Return the (X, Y) coordinate for the center point of the cell that contains the specified text.  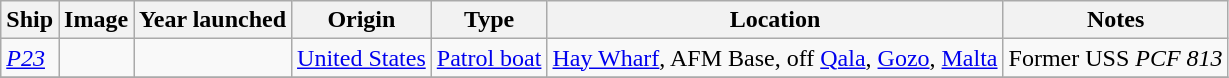
Origin (362, 20)
Type (489, 20)
Year launched (213, 20)
Hay Wharf, AFM Base, off Qala, Gozo, Malta (775, 58)
Notes (1116, 20)
Image (96, 20)
P23 (30, 58)
United States (362, 58)
Location (775, 20)
Former USS PCF 813 (1116, 58)
Patrol boat (489, 58)
Ship (30, 20)
